Return (X, Y) of the center of cell containing provided text 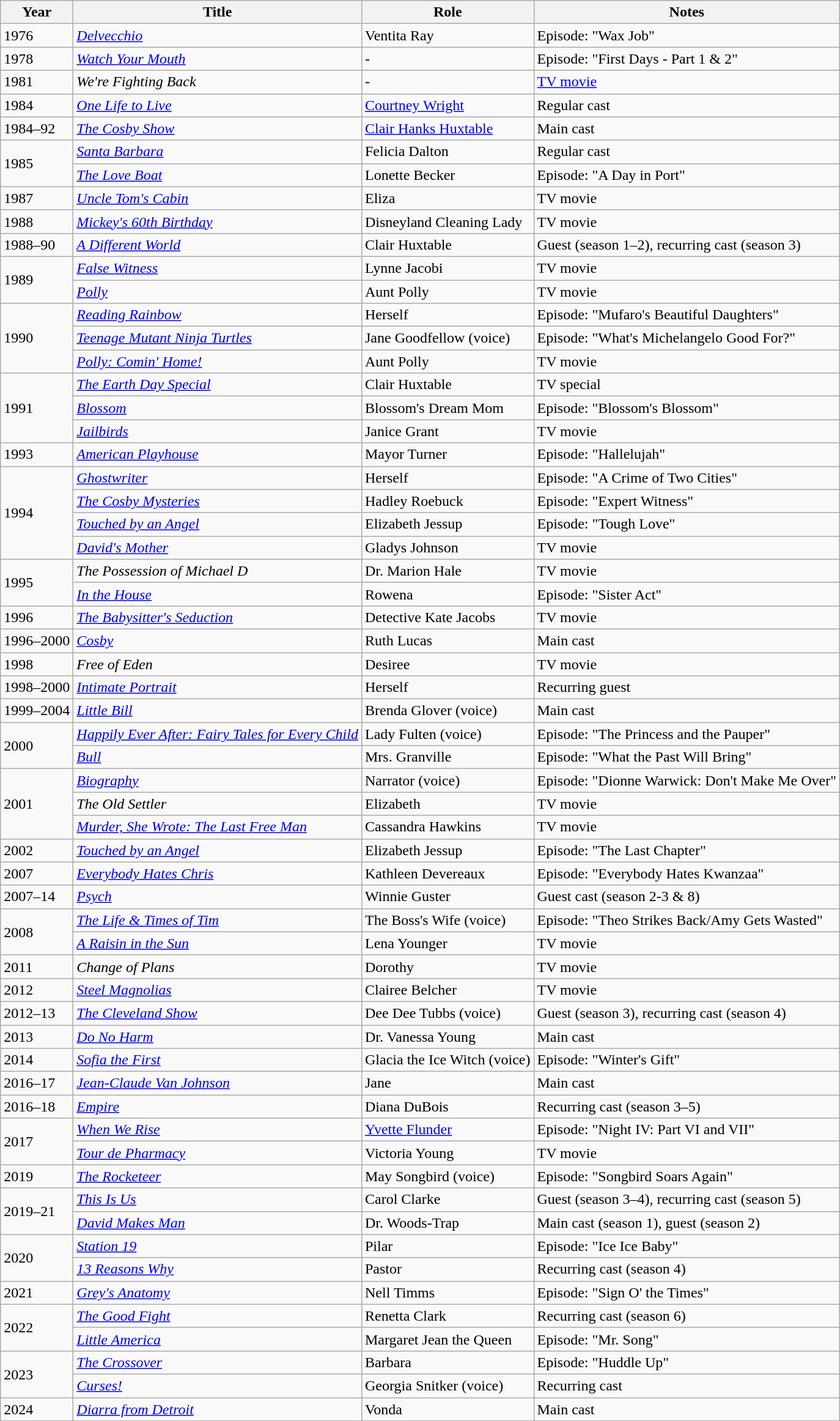
The Crossover (218, 1362)
2014 (37, 1060)
1981 (37, 82)
Grey's Anatomy (218, 1293)
1996–2000 (37, 640)
Vonda (448, 1409)
1987 (37, 198)
Narrator (voice) (448, 781)
Role (448, 12)
1989 (37, 280)
A Different World (218, 245)
2022 (37, 1327)
Delvecchio (218, 35)
Biography (218, 781)
Main cast (season 1), guest (season 2) (687, 1223)
TV special (687, 385)
Lonette Becker (448, 175)
The Old Settler (218, 804)
Hadley Roebuck (448, 501)
Mayor Turner (448, 454)
Detective Kate Jacobs (448, 617)
1985 (37, 163)
2007–14 (37, 897)
1991 (37, 408)
The Good Fight (218, 1316)
Eliza (448, 198)
A Raisin in the Sun (218, 943)
Courtney Wright (448, 105)
Renetta Clark (448, 1316)
1994 (37, 513)
Guest (season 3), recurring cast (season 4) (687, 1013)
Jane (448, 1083)
Episode: "A Crime of Two Cities" (687, 478)
Episode: "Hallelujah" (687, 454)
Margaret Jean the Queen (448, 1339)
2019 (37, 1176)
David Makes Man (218, 1223)
Recurring guest (687, 688)
Little America (218, 1339)
The Life & Times of Tim (218, 920)
Empire (218, 1107)
Disneyland Cleaning Lady (448, 221)
Dr. Marion Hale (448, 571)
Pastor (448, 1269)
Episode: "What's Michelangelo Good For?" (687, 338)
Cassandra Hawkins (448, 827)
Happily Ever After: Fairy Tales for Every Child (218, 734)
2016–17 (37, 1083)
Georgia Snitker (voice) (448, 1386)
Blossom (218, 408)
1993 (37, 454)
We're Fighting Back (218, 82)
Nell Timms (448, 1293)
2016–18 (37, 1107)
Yvette Flunder (448, 1130)
2000 (37, 746)
Barbara (448, 1362)
Bull (218, 757)
Clairee Belcher (448, 990)
Episode: "The Princess and the Pauper" (687, 734)
Dorothy (448, 967)
2007 (37, 874)
Episode: "Huddle Up" (687, 1362)
When We Rise (218, 1130)
2024 (37, 1409)
Elizabeth (448, 804)
Polly (218, 292)
Episode: "First Days - Part 1 & 2" (687, 59)
2021 (37, 1293)
The Love Boat (218, 175)
Year (37, 12)
Episode: "Sign O' the Times" (687, 1293)
1996 (37, 617)
Lena Younger (448, 943)
Ghostwriter (218, 478)
Lynne Jacobi (448, 268)
Jean-Claude Van Johnson (218, 1083)
The Boss's Wife (voice) (448, 920)
2012–13 (37, 1013)
Guest (season 1–2), recurring cast (season 3) (687, 245)
The Cosby Show (218, 128)
Episode: "Everybody Hates Kwanzaa" (687, 874)
Desiree (448, 664)
Psych (218, 897)
Everybody Hates Chris (218, 874)
Carol Clarke (448, 1200)
2002 (37, 850)
Watch Your Mouth (218, 59)
Dr. Woods-Trap (448, 1223)
Recurring cast (season 3–5) (687, 1107)
Episode: "Expert Witness" (687, 501)
1976 (37, 35)
1990 (37, 338)
Murder, She Wrote: The Last Free Man (218, 827)
The Cosby Mysteries (218, 501)
Episode: "The Last Chapter" (687, 850)
Lady Fulten (voice) (448, 734)
Pilar (448, 1246)
Episode: "Tough Love" (687, 524)
2023 (37, 1374)
1999–2004 (37, 711)
Rowena (448, 594)
Do No Harm (218, 1037)
Blossom's Dream Mom (448, 408)
Station 19 (218, 1246)
Jane Goodfellow (voice) (448, 338)
Dr. Vanessa Young (448, 1037)
Gladys Johnson (448, 547)
Dee Dee Tubbs (voice) (448, 1013)
Glacia the Ice Witch (voice) (448, 1060)
Uncle Tom's Cabin (218, 198)
Diarra from Detroit (218, 1409)
1984–92 (37, 128)
Intimate Portrait (218, 688)
1988–90 (37, 245)
Diana DuBois (448, 1107)
Episode: "Blossom's Blossom" (687, 408)
2020 (37, 1258)
In the House (218, 594)
Recurring cast (687, 1386)
Episode: "Theo Strikes Back/Amy Gets Wasted" (687, 920)
Episode: "Songbird Soars Again" (687, 1176)
2012 (37, 990)
David's Mother (218, 547)
One Life to Live (218, 105)
Jailbirds (218, 431)
Recurring cast (season 4) (687, 1269)
Steel Magnolias (218, 990)
This Is Us (218, 1200)
1988 (37, 221)
2011 (37, 967)
1995 (37, 582)
Recurring cast (season 6) (687, 1316)
May Songbird (voice) (448, 1176)
Janice Grant (448, 431)
2019–21 (37, 1211)
Episode: "Ice Ice Baby" (687, 1246)
Mrs. Granville (448, 757)
Felicia Dalton (448, 152)
Curses! (218, 1386)
The Possession of Michael D (218, 571)
2013 (37, 1037)
Kathleen Devereaux (448, 874)
Notes (687, 12)
The Cleveland Show (218, 1013)
Santa Barbara (218, 152)
Victoria Young (448, 1153)
Episode: "A Day in Port" (687, 175)
Title (218, 12)
1998 (37, 664)
2008 (37, 932)
Episode: "Night IV: Part VI and VII" (687, 1130)
Guest (season 3–4), recurring cast (season 5) (687, 1200)
Little Bill (218, 711)
Ventita Ray (448, 35)
Reading Rainbow (218, 315)
1978 (37, 59)
Polly: Comin' Home! (218, 362)
1984 (37, 105)
Free of Eden (218, 664)
The Rocketeer (218, 1176)
Episode: "What the Past Will Bring" (687, 757)
2017 (37, 1141)
Teenage Mutant Ninja Turtles (218, 338)
Tour de Pharmacy (218, 1153)
13 Reasons Why (218, 1269)
Sofia the First (218, 1060)
The Earth Day Special (218, 385)
Change of Plans (218, 967)
Clair Hanks Huxtable (448, 128)
Winnie Guster (448, 897)
Episode: "Winter's Gift" (687, 1060)
Brenda Glover (voice) (448, 711)
Mickey's 60th Birthday (218, 221)
American Playhouse (218, 454)
Ruth Lucas (448, 640)
Guest cast (season 2-3 & 8) (687, 897)
Episode: "Sister Act" (687, 594)
2001 (37, 804)
The Babysitter's Seduction (218, 617)
Episode: "Dionne Warwick: Don't Make Me Over" (687, 781)
Episode: "Wax Job" (687, 35)
Episode: "Mufaro's Beautiful Daughters" (687, 315)
1998–2000 (37, 688)
Cosby (218, 640)
False Witness (218, 268)
Episode: "Mr. Song" (687, 1339)
